Return the [X, Y] coordinate for the center point of the cell that contains the specified text.  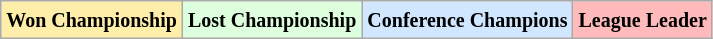
Lost Championship [272, 20]
Won Championship [92, 20]
League Leader [642, 20]
Conference Champions [468, 20]
